Scan for the cell matching the given text and deliver its (X, Y) coordinate at center. 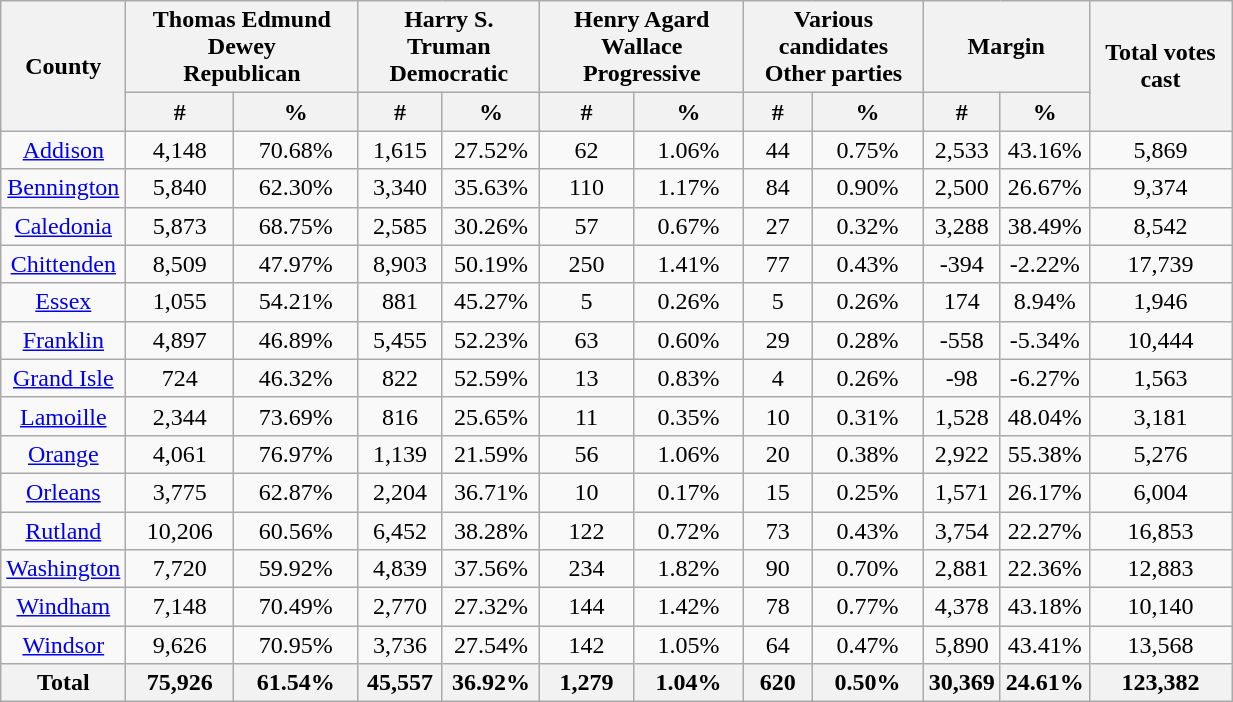
20 (778, 454)
3,181 (1160, 416)
Washington (64, 569)
0.31% (868, 416)
64 (778, 645)
45.27% (491, 302)
Harry S. TrumanDemocratic (449, 47)
2,881 (962, 569)
-98 (962, 378)
4 (778, 378)
5,455 (400, 340)
22.27% (1044, 531)
13 (586, 378)
27.54% (491, 645)
8.94% (1044, 302)
Thomas Edmund DeweyRepublican (242, 47)
1.04% (688, 683)
27 (778, 226)
46.32% (295, 378)
881 (400, 302)
4,061 (180, 454)
17,739 (1160, 264)
36.71% (491, 492)
26.67% (1044, 188)
1.42% (688, 607)
123,382 (1160, 683)
70.95% (295, 645)
816 (400, 416)
4,378 (962, 607)
4,148 (180, 150)
0.67% (688, 226)
8,542 (1160, 226)
1,055 (180, 302)
30.26% (491, 226)
75,926 (180, 683)
44 (778, 150)
5,890 (962, 645)
250 (586, 264)
3,288 (962, 226)
27.52% (491, 150)
0.77% (868, 607)
47.97% (295, 264)
70.68% (295, 150)
13,568 (1160, 645)
77 (778, 264)
Addison (64, 150)
5,869 (1160, 150)
2,533 (962, 150)
57 (586, 226)
16,853 (1160, 531)
110 (586, 188)
84 (778, 188)
4,839 (400, 569)
76.97% (295, 454)
55.38% (1044, 454)
1,571 (962, 492)
8,903 (400, 264)
43.16% (1044, 150)
724 (180, 378)
10,206 (180, 531)
1,946 (1160, 302)
90 (778, 569)
144 (586, 607)
1,615 (400, 150)
Essex (64, 302)
60.56% (295, 531)
Orleans (64, 492)
Franklin (64, 340)
6,452 (400, 531)
68.75% (295, 226)
3,736 (400, 645)
46.89% (295, 340)
0.83% (688, 378)
0.35% (688, 416)
5,873 (180, 226)
9,374 (1160, 188)
73 (778, 531)
Rutland (64, 531)
70.49% (295, 607)
Chittenden (64, 264)
Orange (64, 454)
78 (778, 607)
36.92% (491, 683)
0.25% (868, 492)
38.49% (1044, 226)
1.05% (688, 645)
2,922 (962, 454)
35.63% (491, 188)
County (64, 66)
822 (400, 378)
2,585 (400, 226)
56 (586, 454)
Grand Isle (64, 378)
4,897 (180, 340)
Caledonia (64, 226)
-2.22% (1044, 264)
50.19% (491, 264)
0.32% (868, 226)
1.41% (688, 264)
Windsor (64, 645)
122 (586, 531)
25.65% (491, 416)
2,344 (180, 416)
43.41% (1044, 645)
2,770 (400, 607)
0.28% (868, 340)
29 (778, 340)
1,528 (962, 416)
142 (586, 645)
30,369 (962, 683)
Total (64, 683)
1.82% (688, 569)
11 (586, 416)
1,563 (1160, 378)
37.56% (491, 569)
62.87% (295, 492)
234 (586, 569)
27.32% (491, 607)
-394 (962, 264)
0.70% (868, 569)
45,557 (400, 683)
8,509 (180, 264)
2,204 (400, 492)
43.18% (1044, 607)
63 (586, 340)
54.21% (295, 302)
12,883 (1160, 569)
Margin (1006, 47)
10,140 (1160, 607)
26.17% (1044, 492)
2,500 (962, 188)
1.17% (688, 188)
-6.27% (1044, 378)
5,840 (180, 188)
10,444 (1160, 340)
24.61% (1044, 683)
Lamoille (64, 416)
0.17% (688, 492)
7,148 (180, 607)
Bennington (64, 188)
0.47% (868, 645)
0.72% (688, 531)
62.30% (295, 188)
61.54% (295, 683)
0.60% (688, 340)
6,004 (1160, 492)
5,276 (1160, 454)
0.90% (868, 188)
9,626 (180, 645)
38.28% (491, 531)
22.36% (1044, 569)
52.59% (491, 378)
Total votes cast (1160, 66)
52.23% (491, 340)
-558 (962, 340)
Windham (64, 607)
7,720 (180, 569)
174 (962, 302)
21.59% (491, 454)
620 (778, 683)
62 (586, 150)
59.92% (295, 569)
1,139 (400, 454)
1,279 (586, 683)
0.38% (868, 454)
-5.34% (1044, 340)
3,340 (400, 188)
Henry Agard WallaceProgressive (642, 47)
Various candidatesOther parties (834, 47)
48.04% (1044, 416)
15 (778, 492)
0.75% (868, 150)
0.50% (868, 683)
3,754 (962, 531)
3,775 (180, 492)
73.69% (295, 416)
